Scan for the cell matching the given text and deliver its [X, Y] coordinate at center. 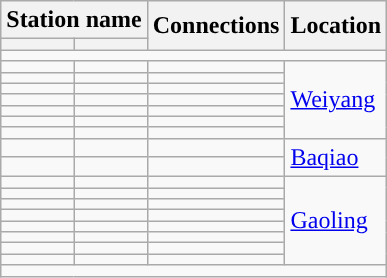
Connections [216, 26]
Baqiao [336, 157]
Weiyang [336, 100]
Station name [74, 20]
Location [336, 26]
Gaoling [336, 220]
